Return the (X, Y) coordinate for the center point of the cell that contains the specified text.  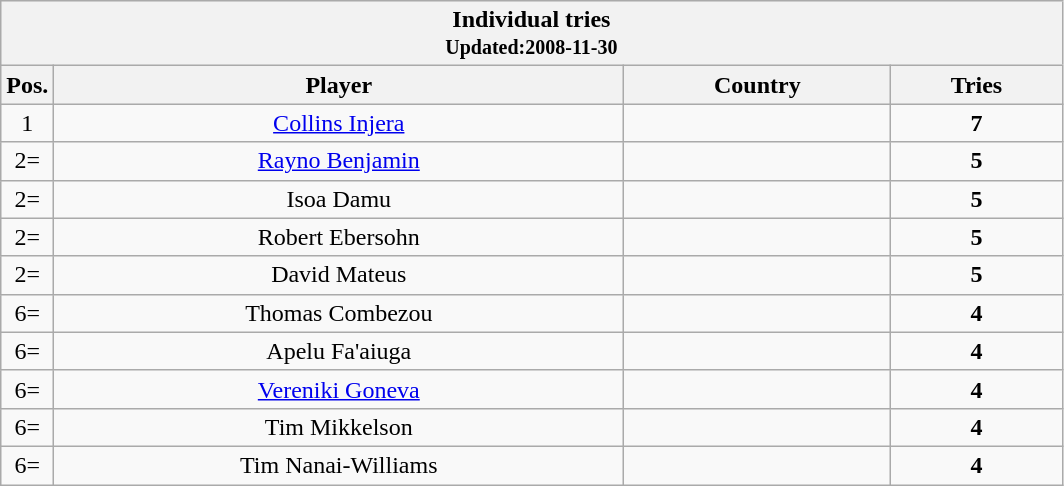
Tries (976, 85)
Tim Mikkelson (339, 427)
Collins Injera (339, 123)
David Mateus (339, 275)
Tim Nanai-Williams (339, 465)
Isoa Damu (339, 199)
Rayno Benjamin (339, 161)
7 (976, 123)
Individual tries Updated:2008-11-30 (532, 34)
Pos. (28, 85)
Thomas Combezou (339, 313)
Robert Ebersohn (339, 237)
Country (758, 85)
Apelu Fa'aiuga (339, 351)
1 (28, 123)
Vereniki Goneva (339, 389)
Player (339, 85)
